Capture the cell that displays the provided text and extract its (X, Y) central coordinate. 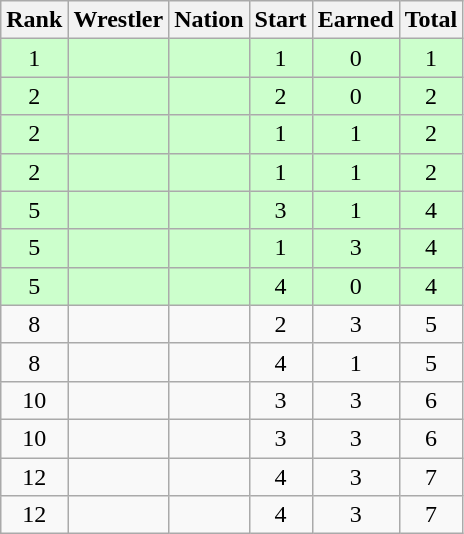
Nation (209, 20)
Total (431, 20)
Earned (356, 20)
Rank (34, 20)
Start (280, 20)
Wrestler (118, 20)
